Find where the given text appears and provide that cell's center as (x, y) coordinate. 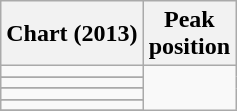
Peakposition (189, 34)
Chart (2013) (72, 34)
